Pinpoint the cell where the given text exists, returning its [x, y] midpoint coordinate. 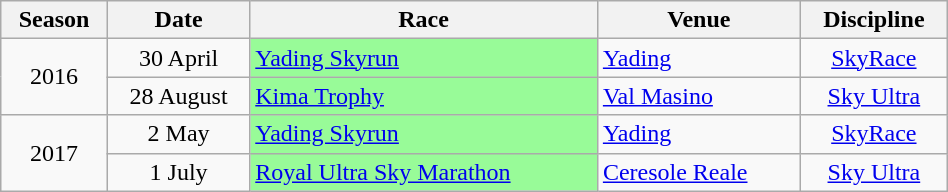
2 May [178, 134]
1 July [178, 172]
28 August [178, 96]
2016 [54, 77]
Venue [698, 20]
Val Masino [698, 96]
Kima Trophy [424, 96]
Race [424, 20]
Date [178, 20]
Season [54, 20]
2017 [54, 153]
30 April [178, 58]
Ceresole Reale [698, 172]
Royal Ultra Sky Marathon [424, 172]
Discipline [874, 20]
